Detect which cell encompasses the target text, then output its (x, y) center coordinate. 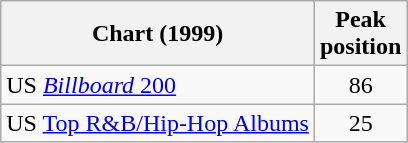
Peakposition (360, 34)
86 (360, 85)
Chart (1999) (158, 34)
25 (360, 123)
US Billboard 200 (158, 85)
US Top R&B/Hip-Hop Albums (158, 123)
